Scan for the cell matching the given text and deliver its (x, y) coordinate at center. 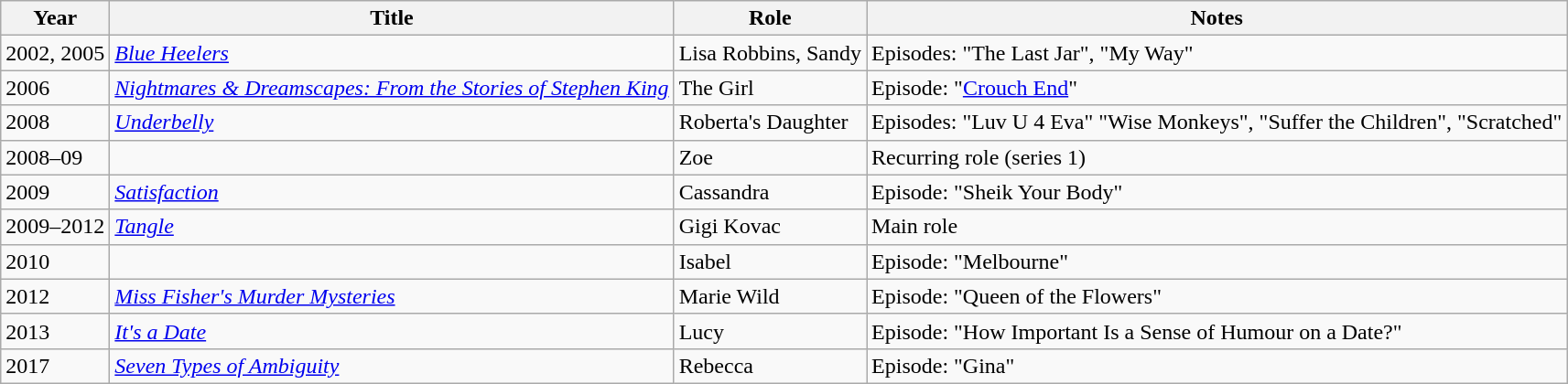
Episode: "Melbourne" (1217, 261)
Role (770, 18)
Episode: "Queen of the Flowers" (1217, 296)
Episodes: "Luv U 4 Eva" "Wise Monkeys", "Suffer the Children", "Scratched" (1217, 123)
2006 (55, 88)
Marie Wild (770, 296)
2008–09 (55, 157)
Blue Heelers (392, 53)
Satisfaction (392, 192)
2013 (55, 331)
Episodes: "The Last Jar", "My Way" (1217, 53)
Notes (1217, 18)
It's a Date (392, 331)
Cassandra (770, 192)
Miss Fisher's Murder Mysteries (392, 296)
Zoe (770, 157)
Seven Types of Ambiguity (392, 366)
2009–2012 (55, 227)
Episode: "Gina" (1217, 366)
Rebecca (770, 366)
Year (55, 18)
The Girl (770, 88)
Isabel (770, 261)
Title (392, 18)
Main role (1217, 227)
2002, 2005 (55, 53)
Roberta's Daughter (770, 123)
Recurring role (series 1) (1217, 157)
2009 (55, 192)
Episode: "How Important Is a Sense of Humour on a Date?" (1217, 331)
Gigi Kovac (770, 227)
Lisa Robbins, Sandy (770, 53)
Tangle (392, 227)
2008 (55, 123)
Episode: "Crouch End" (1217, 88)
Episode: "Sheik Your Body" (1217, 192)
2010 (55, 261)
Lucy (770, 331)
2017 (55, 366)
Nightmares & Dreamscapes: From the Stories of Stephen King (392, 88)
Underbelly (392, 123)
2012 (55, 296)
